Output the [x, y] coordinate of the center of the cell containing the given text.  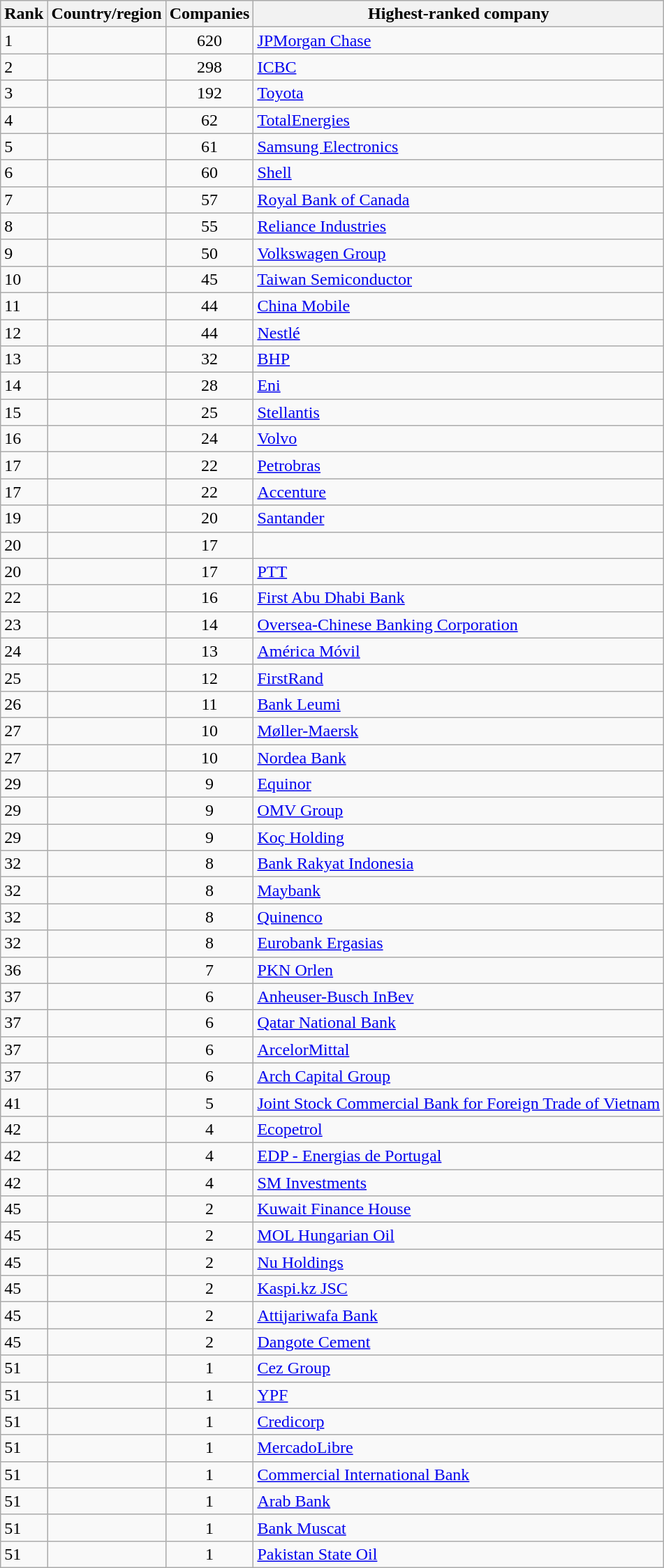
Dangote Cement [459, 1342]
Joint Stock Commercial Bank for Foreign Trade of Vietnam [459, 1103]
Petrobras [459, 465]
Nu Holdings [459, 1262]
China Mobile [459, 306]
Highest-ranked company [459, 14]
Accenture [459, 492]
Anheuser-Busch InBev [459, 996]
Companies [209, 14]
19 [24, 518]
América Móvil [459, 651]
Credicorp [459, 1421]
Ecopetrol [459, 1129]
Qatar National Bank [459, 1023]
SM Investments [459, 1183]
Bank Leumi [459, 704]
Volkswagen Group [459, 253]
Volvo [459, 439]
62 [209, 120]
PKN Orlen [459, 970]
Cez Group [459, 1368]
Nordea Bank [459, 757]
FirstRand [459, 678]
Country/region [106, 14]
ICBC [459, 67]
Equinor [459, 784]
ArcelorMittal [459, 1050]
Møller-Maersk [459, 731]
Pakistan State Oil [459, 1554]
Reliance Industries [459, 226]
Royal Bank of Canada [459, 200]
41 [24, 1103]
298 [209, 67]
26 [24, 704]
50 [209, 253]
Arab Bank [459, 1501]
Bank Muscat [459, 1528]
BHP [459, 359]
Maybank [459, 890]
First Abu Dhabi Bank [459, 598]
Stellantis [459, 412]
Toyota [459, 94]
Commercial International Bank [459, 1474]
Shell [459, 173]
OMV Group [459, 811]
Kuwait Finance House [459, 1209]
Attijariwafa Bank [459, 1315]
Taiwan Semiconductor [459, 279]
Oversea-Chinese Banking Corporation [459, 625]
Rank [24, 14]
TotalEnergies [459, 120]
JPMorgan Chase [459, 40]
PTT [459, 572]
Samsung Electronics [459, 147]
Quinenco [459, 917]
YPF [459, 1395]
Santander [459, 518]
36 [24, 970]
620 [209, 40]
3 [24, 94]
Eni [459, 386]
15 [24, 412]
60 [209, 173]
MercadoLibre [459, 1448]
MOL Hungarian Oil [459, 1236]
Bank Rakyat Indonesia [459, 864]
Arch Capital Group [459, 1076]
Koç Holding [459, 837]
EDP - Energias de Portugal [459, 1156]
55 [209, 226]
61 [209, 147]
Eurobank Ergasias [459, 943]
57 [209, 200]
28 [209, 386]
Kaspi.kz JSC [459, 1289]
23 [24, 625]
Nestlé [459, 333]
192 [209, 94]
